Extract the (x, y) coordinate from the center of the cell holding the provided text.  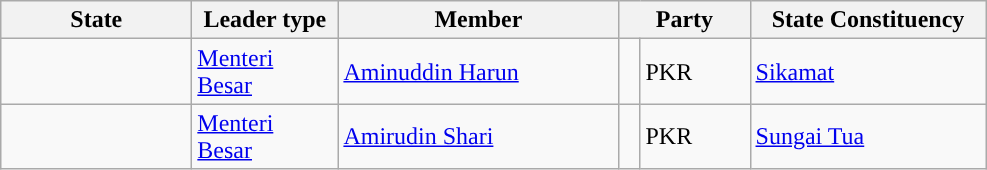
Leader type (265, 20)
Sungai Tua (868, 136)
Member (478, 20)
Party (684, 20)
Amirudin Shari (478, 136)
State (96, 20)
Aminuddin Harun (478, 72)
Sikamat (868, 72)
State Constituency (868, 20)
